Return [X, Y] of the center of cell containing provided text 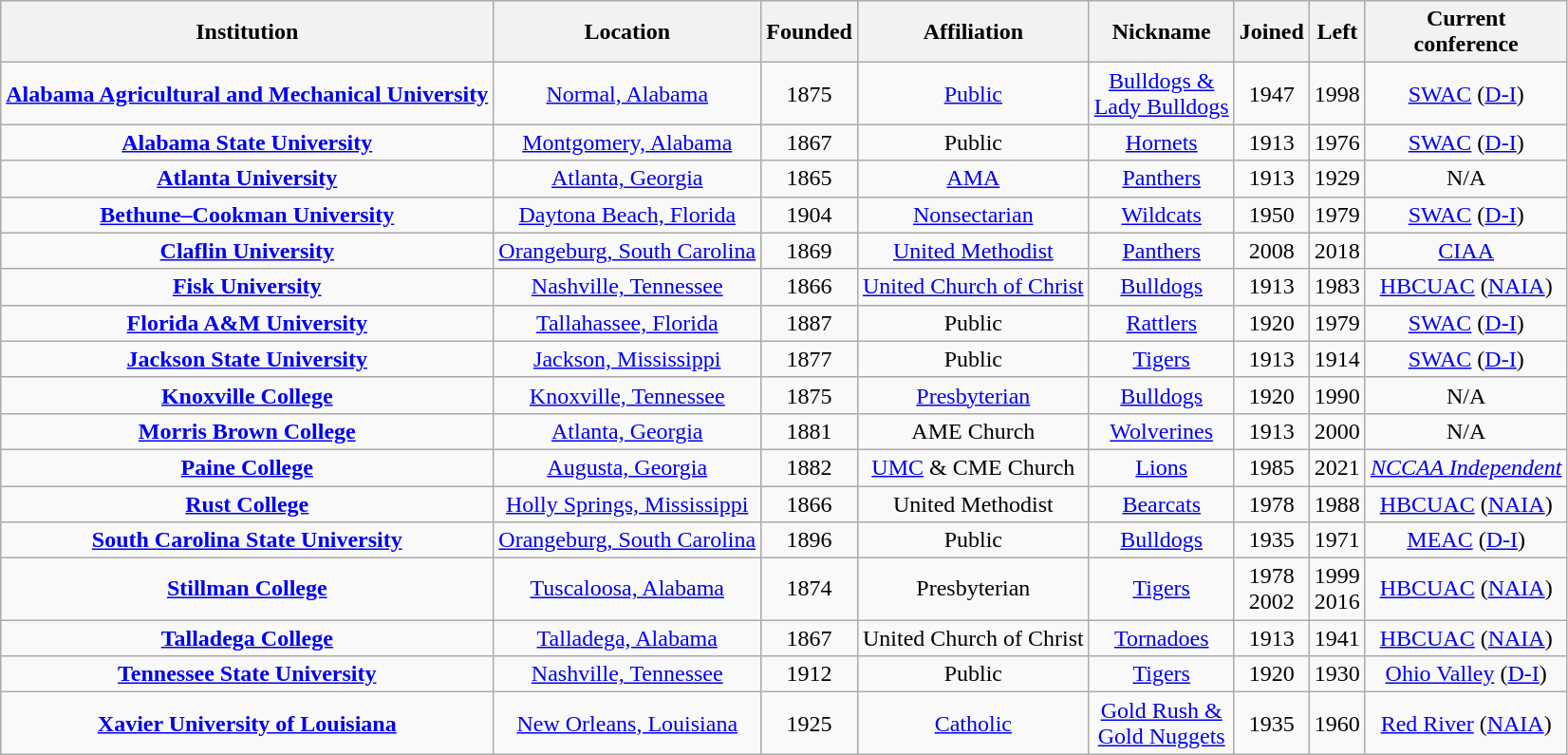
Fisk University [247, 287]
1887 [810, 323]
1874 [810, 589]
MEAC (D-I) [1465, 540]
1971 [1336, 540]
Tennessee State University [247, 674]
Founded [810, 32]
Alabama State University [247, 142]
1896 [810, 540]
Augusta, Georgia [627, 467]
Ohio Valley (D-I) [1465, 674]
1983 [1336, 287]
Bearcats [1162, 504]
1930 [1336, 674]
Tornadoes [1162, 638]
2018 [1336, 251]
Institution [247, 32]
1950 [1272, 215]
Tuscaloosa, Alabama [627, 589]
1869 [810, 251]
1985 [1272, 467]
South Carolina State University [247, 540]
Daytona Beach, Florida [627, 215]
1882 [810, 467]
Affiliation [973, 32]
1912 [810, 674]
Hornets [1162, 142]
Talladega College [247, 638]
CIAA [1465, 251]
2000 [1336, 431]
Left [1336, 32]
1976 [1336, 142]
Normal, Alabama [627, 93]
1978 [1272, 504]
AMA [973, 179]
2021 [1336, 467]
Red River (NAIA) [1465, 724]
Holly Springs, Mississippi [627, 504]
Claflin University [247, 251]
1988 [1336, 504]
Currentconference [1465, 32]
Joined [1272, 32]
Atlanta University [247, 179]
Montgomery, Alabama [627, 142]
Jackson, Mississippi [627, 359]
1904 [810, 215]
2008 [1272, 251]
Paine College [247, 467]
NCCAA Independent [1465, 467]
Xavier University of Louisiana [247, 724]
Wolverines [1162, 431]
1865 [810, 179]
1941 [1336, 638]
19992016 [1336, 589]
Nickname [1162, 32]
1990 [1336, 395]
Lions [1162, 467]
Knoxville College [247, 395]
1960 [1336, 724]
Rattlers [1162, 323]
Morris Brown College [247, 431]
New Orleans, Louisiana [627, 724]
1877 [810, 359]
1925 [810, 724]
Stillman College [247, 589]
1914 [1336, 359]
19782002 [1272, 589]
Bulldogs &Lady Bulldogs [1162, 93]
Alabama Agricultural and Mechanical University [247, 93]
1998 [1336, 93]
Bethune–Cookman University [247, 215]
Jackson State University [247, 359]
UMC & CME Church [973, 467]
1947 [1272, 93]
Gold Rush &Gold Nuggets [1162, 724]
Florida A&M University [247, 323]
Location [627, 32]
1929 [1336, 179]
Wildcats [1162, 215]
1881 [810, 431]
Knoxville, Tennessee [627, 395]
AME Church [973, 431]
Rust College [247, 504]
Nonsectarian [973, 215]
Tallahassee, Florida [627, 323]
Catholic [973, 724]
Talladega, Alabama [627, 638]
